Determine the [X, Y] coordinate at the center of the cell enclosing the given text.  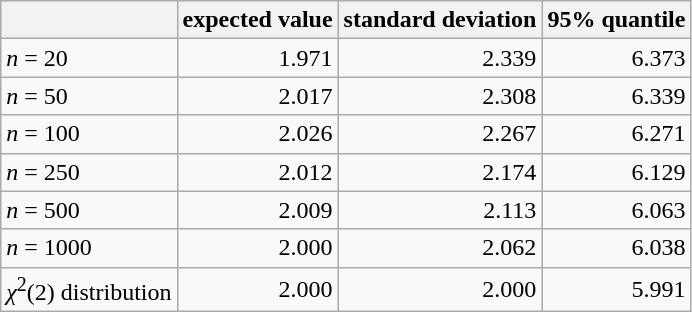
2.012 [258, 172]
2.308 [440, 96]
6.038 [616, 248]
6.271 [616, 134]
n = 250 [89, 172]
2.009 [258, 210]
5.991 [616, 290]
expected value [258, 20]
95% quantile [616, 20]
2.339 [440, 58]
6.339 [616, 96]
2.062 [440, 248]
2.113 [440, 210]
n = 100 [89, 134]
2.174 [440, 172]
6.129 [616, 172]
n = 500 [89, 210]
n = 1000 [89, 248]
2.026 [258, 134]
6.373 [616, 58]
1.971 [258, 58]
n = 20 [89, 58]
χ2(2) distribution [89, 290]
n = 50 [89, 96]
2.267 [440, 134]
2.017 [258, 96]
6.063 [616, 210]
standard deviation [440, 20]
